Capture the cell that displays the provided text and extract its (x, y) central coordinate. 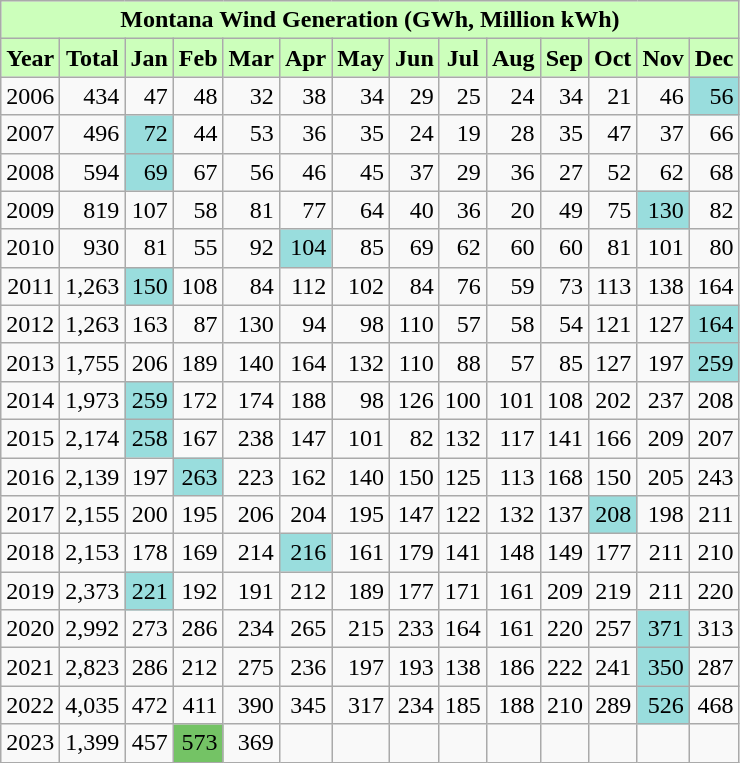
88 (462, 362)
112 (305, 286)
2021 (30, 667)
198 (663, 515)
207 (714, 438)
Montana Wind Generation (GWh, Million kWh) (370, 20)
573 (198, 743)
205 (663, 477)
411 (198, 705)
204 (305, 515)
Mar (251, 58)
72 (149, 134)
117 (513, 438)
2009 (30, 210)
Apr (305, 58)
192 (198, 591)
32 (251, 96)
819 (92, 210)
222 (564, 667)
172 (198, 400)
468 (714, 705)
167 (198, 438)
287 (714, 667)
162 (305, 477)
28 (513, 134)
40 (415, 210)
148 (513, 553)
53 (251, 134)
100 (462, 400)
2008 (30, 172)
45 (361, 172)
496 (92, 134)
179 (415, 553)
Oct (613, 58)
263 (198, 477)
21 (613, 96)
168 (564, 477)
Jul (462, 58)
Year (30, 58)
166 (613, 438)
Total (92, 58)
2014 (30, 400)
38 (305, 96)
193 (415, 667)
191 (251, 591)
54 (564, 324)
200 (149, 515)
345 (305, 705)
313 (714, 629)
2010 (30, 248)
2023 (30, 743)
243 (714, 477)
594 (92, 172)
126 (415, 400)
2013 (30, 362)
186 (513, 667)
215 (361, 629)
1,755 (92, 362)
Sep (564, 58)
2017 (30, 515)
122 (462, 515)
76 (462, 286)
233 (415, 629)
149 (564, 553)
275 (251, 667)
371 (663, 629)
1,973 (92, 400)
236 (305, 667)
238 (251, 438)
2012 (30, 324)
52 (613, 172)
102 (361, 286)
214 (251, 553)
2015 (30, 438)
Feb (198, 58)
350 (663, 667)
289 (613, 705)
87 (198, 324)
258 (149, 438)
94 (305, 324)
2020 (30, 629)
273 (149, 629)
25 (462, 96)
2,992 (92, 629)
107 (149, 210)
137 (564, 515)
2,373 (92, 591)
219 (613, 591)
163 (149, 324)
185 (462, 705)
930 (92, 248)
48 (198, 96)
73 (564, 286)
66 (714, 134)
104 (305, 248)
457 (149, 743)
237 (663, 400)
216 (305, 553)
390 (251, 705)
221 (149, 591)
2019 (30, 591)
19 (462, 134)
2,153 (92, 553)
2,139 (92, 477)
434 (92, 96)
526 (663, 705)
472 (149, 705)
68 (714, 172)
75 (613, 210)
174 (251, 400)
2018 (30, 553)
2016 (30, 477)
2022 (30, 705)
369 (251, 743)
Dec (714, 58)
1,399 (92, 743)
55 (198, 248)
64 (361, 210)
2,823 (92, 667)
59 (513, 286)
265 (305, 629)
317 (361, 705)
49 (564, 210)
2007 (30, 134)
44 (198, 134)
Jan (149, 58)
20 (513, 210)
80 (714, 248)
May (361, 58)
77 (305, 210)
125 (462, 477)
121 (613, 324)
Nov (663, 58)
2006 (30, 96)
4,035 (92, 705)
171 (462, 591)
202 (613, 400)
223 (251, 477)
67 (198, 172)
92 (251, 248)
178 (149, 553)
27 (564, 172)
169 (198, 553)
257 (613, 629)
2,174 (92, 438)
241 (613, 667)
Jun (415, 58)
2011 (30, 286)
2,155 (92, 515)
Aug (513, 58)
